Search for the cell housing the specified text and yield its [X, Y] center coordinate. 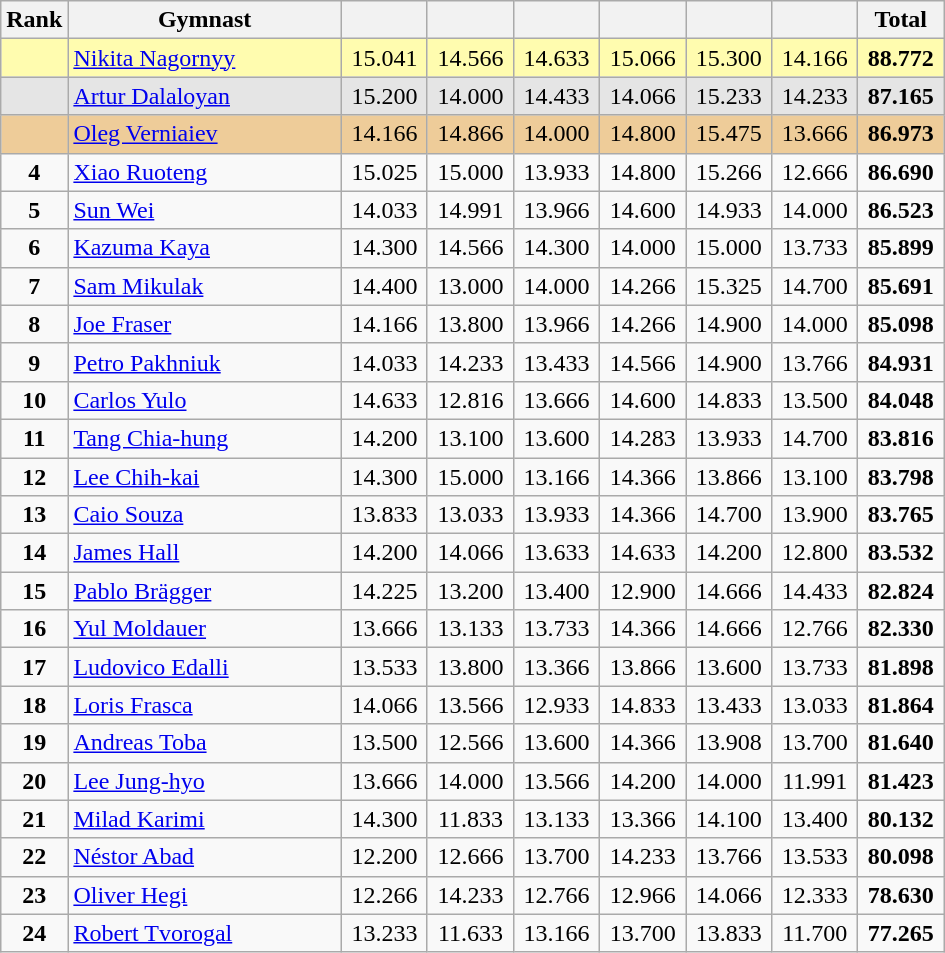
15.266 [729, 172]
Lee Jung-hyo [205, 781]
Pablo Brägger [205, 591]
15.025 [384, 172]
Milad Karimi [205, 819]
15.041 [384, 58]
13.233 [384, 933]
Nikita Nagornyy [205, 58]
13.900 [815, 515]
7 [34, 286]
14.283 [643, 438]
12.900 [643, 591]
12.566 [470, 743]
4 [34, 172]
80.098 [901, 857]
24 [34, 933]
Oleg Verniaiev [205, 134]
82.330 [901, 629]
5 [34, 210]
14.866 [470, 134]
78.630 [901, 895]
17 [34, 667]
18 [34, 705]
13.633 [557, 553]
15 [34, 591]
Total [901, 20]
Sam Mikulak [205, 286]
86.973 [901, 134]
85.691 [901, 286]
Sun Wei [205, 210]
8 [34, 324]
83.532 [901, 553]
12.200 [384, 857]
15.233 [729, 96]
11.833 [470, 819]
Joe Fraser [205, 324]
81.423 [901, 781]
81.864 [901, 705]
Caio Souza [205, 515]
16 [34, 629]
12.800 [815, 553]
14 [34, 553]
21 [34, 819]
11 [34, 438]
Yul Moldauer [205, 629]
12.333 [815, 895]
84.931 [901, 362]
6 [34, 248]
14.400 [384, 286]
Lee Chih-kai [205, 477]
15.200 [384, 96]
81.898 [901, 667]
James Hall [205, 553]
11.633 [470, 933]
14.933 [729, 210]
11.700 [815, 933]
Andreas Toba [205, 743]
9 [34, 362]
Ludovico Edalli [205, 667]
Loris Frasca [205, 705]
Oliver Hegi [205, 895]
12.816 [470, 400]
Tang Chia-hung [205, 438]
15.066 [643, 58]
14.991 [470, 210]
88.772 [901, 58]
80.132 [901, 819]
83.798 [901, 477]
Kazuma Kaya [205, 248]
14.100 [729, 819]
81.640 [901, 743]
Gymnast [205, 20]
15.325 [729, 286]
82.824 [901, 591]
12.933 [557, 705]
83.765 [901, 515]
22 [34, 857]
85.098 [901, 324]
12 [34, 477]
Carlos Yulo [205, 400]
Néstor Abad [205, 857]
Rank [34, 20]
Xiao Ruoteng [205, 172]
11.991 [815, 781]
85.899 [901, 248]
13.908 [729, 743]
83.816 [901, 438]
20 [34, 781]
12.966 [643, 895]
77.265 [901, 933]
14.225 [384, 591]
23 [34, 895]
13.200 [470, 591]
13 [34, 515]
86.523 [901, 210]
87.165 [901, 96]
15.475 [729, 134]
15.300 [729, 58]
84.048 [901, 400]
86.690 [901, 172]
Petro Pakhniuk [205, 362]
Artur Dalaloyan [205, 96]
19 [34, 743]
12.266 [384, 895]
13.000 [470, 286]
Robert Tvorogal [205, 933]
10 [34, 400]
